Return [x, y] of the center of cell containing provided text 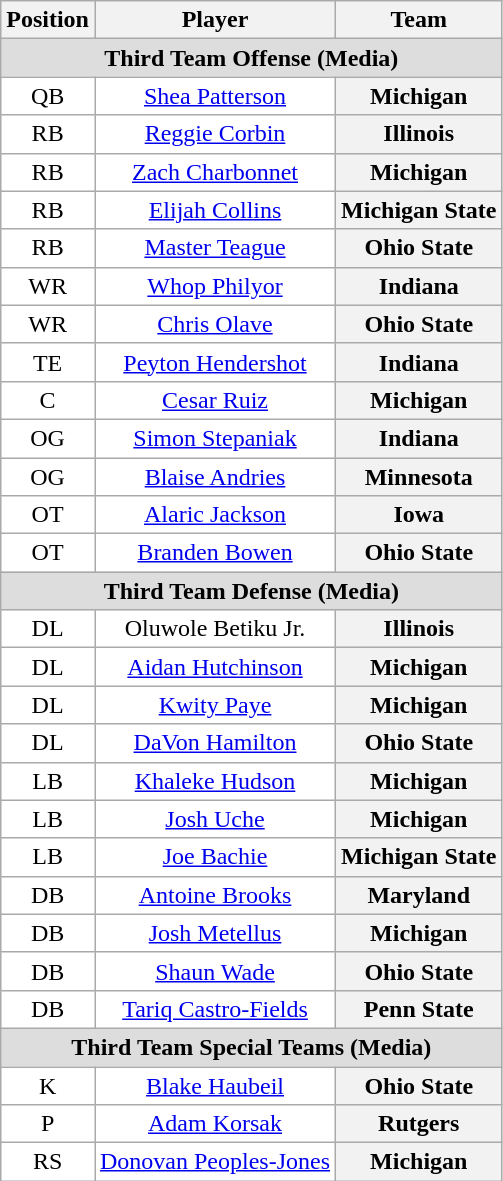
Whop Philyor [214, 286]
Blaise Andries [214, 477]
Shaun Wade [214, 971]
Alaric Jackson [214, 515]
Rutgers [419, 1124]
Tariq Castro-Fields [214, 1009]
Shea Patterson [214, 96]
Zach Charbonnet [214, 172]
TE [48, 362]
Blake Haubeil [214, 1085]
K [48, 1085]
Josh Metellus [214, 933]
RS [48, 1162]
Cesar Ruiz [214, 400]
QB [48, 96]
Master Teague [214, 248]
Chris Olave [214, 324]
Simon Stepaniak [214, 438]
Adam Korsak [214, 1124]
Penn State [419, 1009]
Joe Bachie [214, 857]
Oluwole Betiku Jr. [214, 629]
Third Team Offense (Media) [252, 58]
Elijah Collins [214, 210]
P [48, 1124]
C [48, 400]
Position [48, 20]
Iowa [419, 515]
Minnesota [419, 477]
Reggie Corbin [214, 134]
Khaleke Hudson [214, 781]
Kwity Paye [214, 705]
Antoine Brooks [214, 895]
Third Team Special Teams (Media) [252, 1047]
Donovan Peoples-Jones [214, 1162]
Player [214, 20]
Third Team Defense (Media) [252, 591]
Aidan Hutchinson [214, 667]
Josh Uche [214, 819]
Peyton Hendershot [214, 362]
DaVon Hamilton [214, 743]
Maryland [419, 895]
Branden Bowen [214, 553]
Team [419, 20]
